Extract the (x, y) coordinate from the center of the cell holding the provided text.  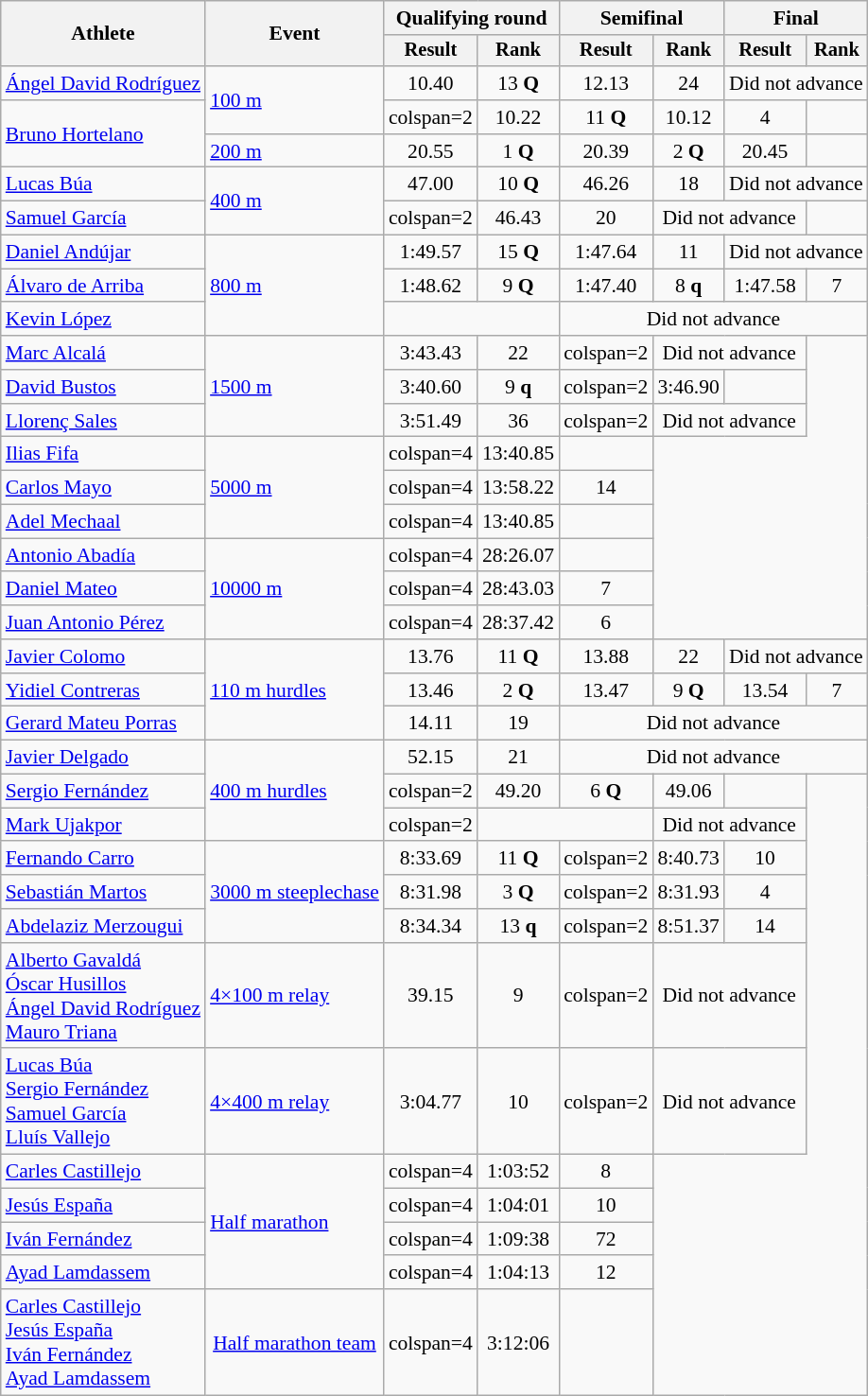
Adel Mechaal (103, 522)
David Bustos (103, 387)
3 Q (518, 892)
Álvaro de Arriba (103, 286)
8:31.98 (431, 892)
400 m (295, 201)
Lucas Búa (103, 184)
47.00 (431, 184)
Mark Ujakpor (103, 825)
3:12:06 (518, 1342)
Gerard Mateu Porras (103, 724)
20.45 (765, 151)
49.20 (518, 792)
110 m hurdles (295, 690)
Javier Colomo (103, 656)
Ángel David Rodríguez (103, 83)
1:49.57 (431, 253)
Half marathon (295, 1222)
18 (688, 184)
20.55 (431, 151)
28:43.03 (518, 589)
6 Q (605, 792)
Samuel García (103, 218)
39.15 (431, 996)
3:46.90 (688, 387)
11 (688, 253)
Juan Antonio Pérez (103, 622)
13:58.22 (518, 488)
9 q (518, 387)
1500 m (295, 386)
1:04:01 (518, 1206)
1 Q (518, 151)
Iván Fernández (103, 1239)
13.88 (605, 656)
8 q (688, 286)
8 (605, 1172)
12 (605, 1273)
15 Q (518, 253)
Athlete (103, 34)
21 (518, 758)
1:48.62 (431, 286)
800 m (295, 286)
1:04:13 (518, 1273)
Semifinal (641, 18)
Qualifying round (471, 18)
100 m (295, 100)
3:40.60 (431, 387)
13.76 (431, 656)
46.26 (605, 184)
13.54 (765, 690)
9 (518, 996)
13.46 (431, 690)
Sergio Fernández (103, 792)
3:43.43 (431, 353)
Carles CastillejoJesús EspañaIván FernándezAyad Lamdassem (103, 1342)
19 (518, 724)
28:26.07 (518, 555)
Jesús España (103, 1206)
13 Q (518, 83)
1:47.64 (605, 253)
46.43 (518, 218)
10000 m (295, 588)
1:09:38 (518, 1239)
Ilias Fifa (103, 454)
Daniel Mateo (103, 589)
10.40 (431, 83)
1:47.58 (765, 286)
49.06 (688, 792)
Marc Alcalá (103, 353)
20 (605, 218)
8:51.37 (688, 926)
14.11 (431, 724)
72 (605, 1239)
Event (295, 34)
Ayad Lamdassem (103, 1273)
28:37.42 (518, 622)
4×400 m relay (295, 1102)
52.15 (431, 758)
Kevin López (103, 320)
20.39 (605, 151)
1:03:52 (518, 1172)
1:47.40 (605, 286)
Bruno Hortelano (103, 134)
Final (796, 18)
Yidiel Contreras (103, 690)
Javier Delgado (103, 758)
12.13 (605, 83)
Half marathon team (295, 1342)
3:51.49 (431, 421)
Llorenç Sales (103, 421)
8:33.69 (431, 859)
13.47 (605, 690)
8:34.34 (431, 926)
10.22 (518, 117)
Alberto GavaldáÓscar HusillosÁngel David RodríguezMauro Triana (103, 996)
Sebastián Martos (103, 892)
Carlos Mayo (103, 488)
Daniel Andújar (103, 253)
10.12 (688, 117)
24 (688, 83)
200 m (295, 151)
8:40.73 (688, 859)
Lucas BúaSergio FernándezSamuel GarcíaLluís Vallejo (103, 1102)
13 q (518, 926)
10 Q (518, 184)
5000 m (295, 488)
400 m hurdles (295, 791)
8:31.93 (688, 892)
4×100 m relay (295, 996)
Fernando Carro (103, 859)
36 (518, 421)
3:04.77 (431, 1102)
Antonio Abadía (103, 555)
3000 m steeplechase (295, 893)
6 (605, 622)
Abdelaziz Merzougui (103, 926)
Carles Castillejo (103, 1172)
